For the text-containing cell, return its midpoint in (x, y) coordinate format. 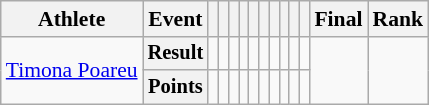
Timona Poareu (72, 70)
Rank (398, 19)
Athlete (72, 19)
Points (176, 87)
Result (176, 54)
Event (176, 19)
Final (338, 19)
